Extract the (X, Y) coordinate from the center of the cell holding the provided text.  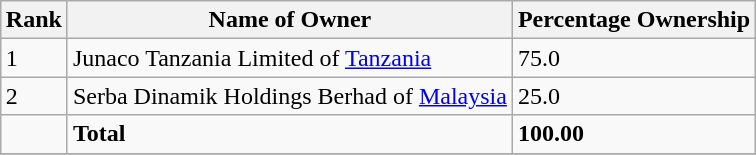
Junaco Tanzania Limited of Tanzania (290, 58)
Rank (34, 20)
Total (290, 134)
75.0 (634, 58)
100.00 (634, 134)
Percentage Ownership (634, 20)
2 (34, 96)
Name of Owner (290, 20)
1 (34, 58)
25.0 (634, 96)
Serba Dinamik Holdings Berhad of Malaysia (290, 96)
